Locate the cell with the specified text and output its (x, y) center coordinate. 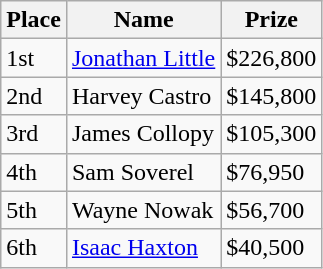
1st (34, 58)
4th (34, 172)
James Collopy (143, 134)
3rd (34, 134)
$145,800 (272, 96)
Jonathan Little (143, 58)
Wayne Nowak (143, 210)
$56,700 (272, 210)
Harvey Castro (143, 96)
Isaac Haxton (143, 248)
6th (34, 248)
Place (34, 20)
5th (34, 210)
$226,800 (272, 58)
2nd (34, 96)
Sam Soverel (143, 172)
$40,500 (272, 248)
$76,950 (272, 172)
$105,300 (272, 134)
Name (143, 20)
Prize (272, 20)
